Detect which cell encompasses the target text, then output its (x, y) center coordinate. 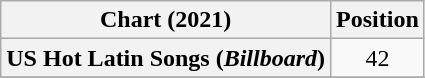
Chart (2021) (166, 20)
Position (378, 20)
US Hot Latin Songs (Billboard) (166, 58)
42 (378, 58)
